Output the [X, Y] coordinate of the center of the cell containing the given text.  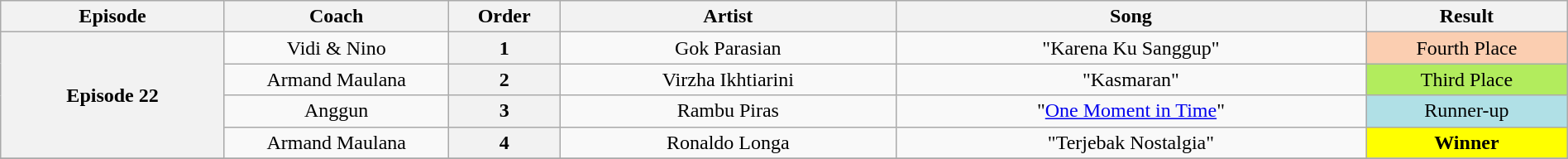
Vidi & Nino [336, 48]
Episode [112, 17]
Gok Parasian [728, 48]
4 [504, 142]
"Terjebak Nostalgia" [1131, 142]
Rambu Piras [728, 111]
Order [504, 17]
Runner-up [1467, 111]
Winner [1467, 142]
Result [1467, 17]
Third Place [1467, 79]
Fourth Place [1467, 48]
Song [1131, 17]
Artist [728, 17]
Ronaldo Longa [728, 142]
"Kasmaran" [1131, 79]
"One Moment in Time" [1131, 111]
3 [504, 111]
Episode 22 [112, 95]
Anggun [336, 111]
"Karena Ku Sanggup" [1131, 48]
1 [504, 48]
Coach [336, 17]
Virzha Ikhtiarini [728, 79]
2 [504, 79]
